Extract the (X, Y) coordinate from the center of the cell holding the provided text.  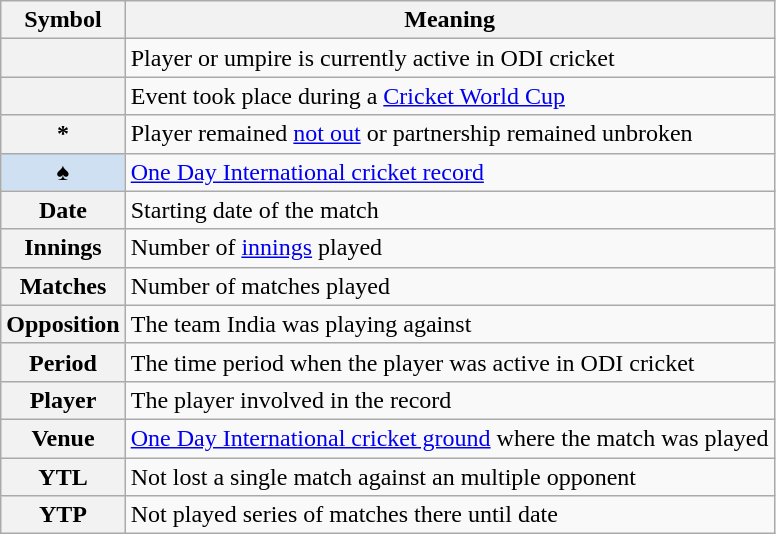
Player (63, 400)
♠ (63, 172)
One Day International cricket ground where the match was played (450, 438)
Matches (63, 286)
The team India was playing against (450, 324)
Number of matches played (450, 286)
Innings (63, 248)
Starting date of the match (450, 210)
Symbol (63, 20)
Opposition (63, 324)
Meaning (450, 20)
Number of innings played (450, 248)
YTL (63, 477)
The player involved in the record (450, 400)
One Day International cricket record (450, 172)
Date (63, 210)
Player remained not out or partnership remained unbroken (450, 134)
Not played series of matches there until date (450, 515)
Player or umpire is currently active in ODI cricket (450, 58)
* (63, 134)
YTP (63, 515)
The time period when the player was active in ODI cricket (450, 362)
Period (63, 362)
Venue (63, 438)
Not lost a single match against an multiple opponent (450, 477)
Event took place during a Cricket World Cup (450, 96)
